Return [X, Y] of the center of cell containing provided text 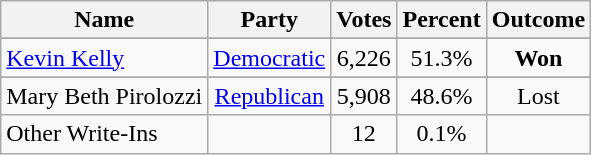
Mary Beth Pirolozzi [104, 96]
Votes [364, 20]
12 [364, 134]
Other Write-Ins [104, 134]
Kevin Kelly [104, 58]
Outcome [538, 20]
0.1% [442, 134]
Name [104, 20]
Percent [442, 20]
Democratic [270, 58]
51.3% [442, 58]
Republican [270, 96]
Lost [538, 96]
Party [270, 20]
5,908 [364, 96]
48.6% [442, 96]
6,226 [364, 58]
Won [538, 58]
